Detect which cell encompasses the target text, then output its [x, y] center coordinate. 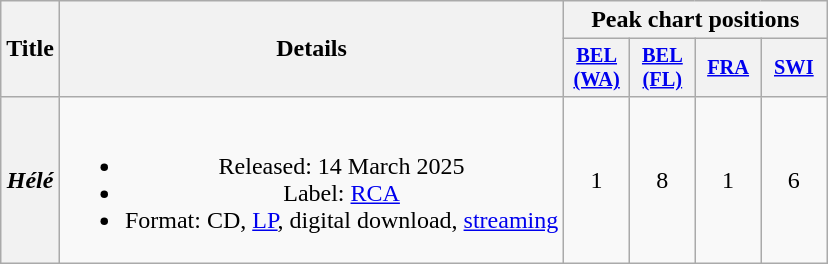
6 [794, 180]
Hélé [30, 180]
BEL(FL) [662, 68]
Title [30, 49]
SWI [794, 68]
FRA [728, 68]
Released: 14 March 2025Label: RCAFormat: CD, LP, digital download, streaming [311, 180]
8 [662, 180]
Peak chart positions [696, 20]
Details [311, 49]
BEL(WA) [597, 68]
